Return [X, Y] of the center of cell containing provided text 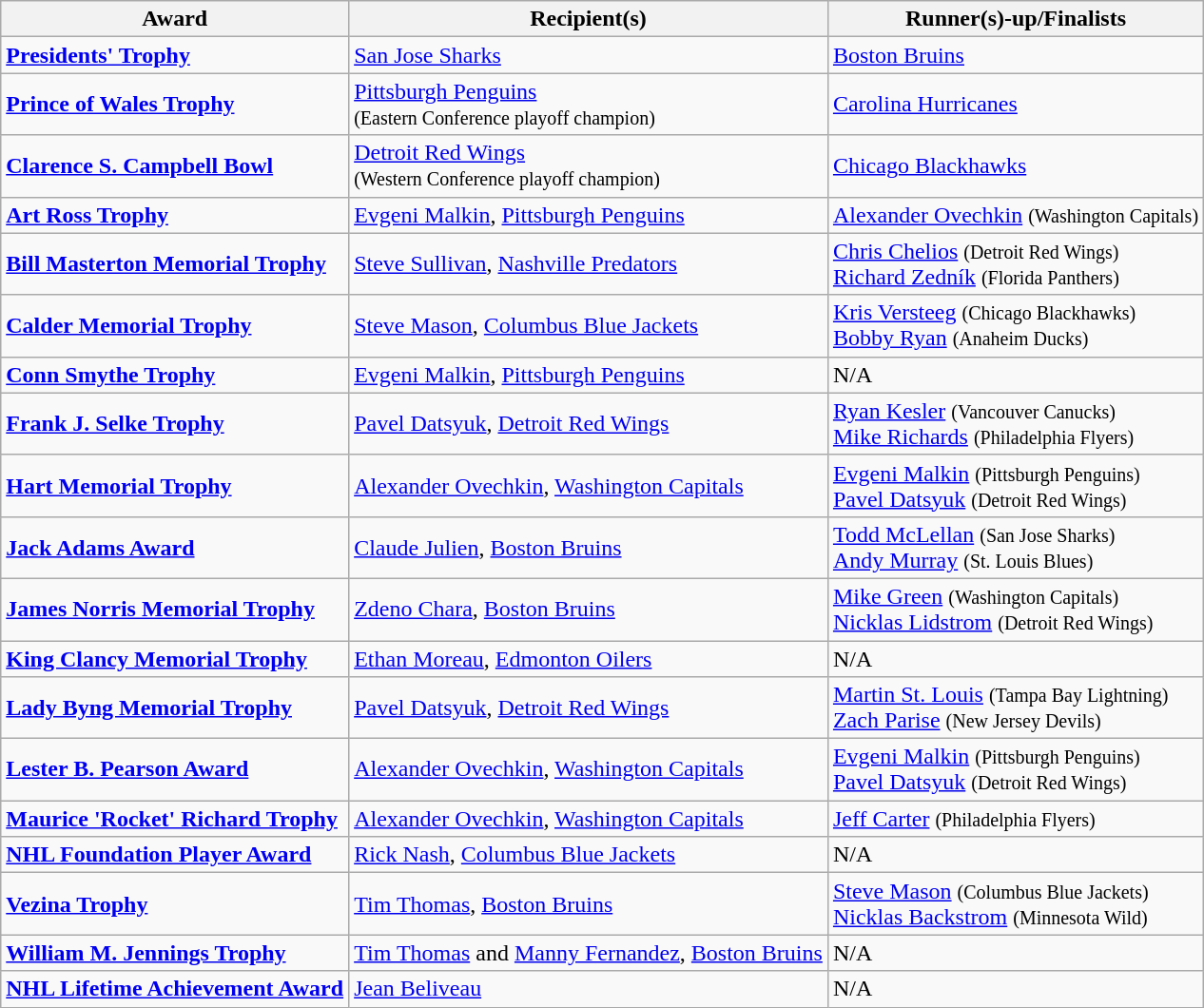
Kris Versteeg (Chicago Blackhawks)Bobby Ryan (Anaheim Ducks) [1016, 325]
Art Ross Trophy [175, 215]
William M. Jennings Trophy [175, 953]
Lester B. Pearson Award [175, 770]
Ethan Moreau, Edmonton Oilers [589, 659]
Maurice 'Rocket' Richard Trophy [175, 819]
Jean Beliveau [589, 989]
Tim Thomas, Boston Bruins [589, 903]
Jack Adams Award [175, 548]
Conn Smythe Trophy [175, 375]
Clarence S. Campbell Bowl [175, 165]
Runner(s)-up/Finalists [1016, 19]
Mike Green (Washington Capitals)Nicklas Lidstrom (Detroit Red Wings) [1016, 609]
Chris Chelios (Detroit Red Wings)Richard Zedník (Florida Panthers) [1016, 264]
Claude Julien, Boston Bruins [589, 548]
San Jose Sharks [589, 55]
NHL Lifetime Achievement Award [175, 989]
Prince of Wales Trophy [175, 105]
Ryan Kesler (Vancouver Canucks)Mike Richards (Philadelphia Flyers) [1016, 424]
Vezina Trophy [175, 903]
Chicago Blackhawks [1016, 165]
Tim Thomas and Manny Fernandez, Boston Bruins [589, 953]
James Norris Memorial Trophy [175, 609]
Hart Memorial Trophy [175, 485]
Detroit Red Wings (Western Conference playoff champion) [589, 165]
Martin St. Louis (Tampa Bay Lightning)Zach Parise (New Jersey Devils) [1016, 708]
Rick Nash, Columbus Blue Jackets [589, 855]
Recipient(s) [589, 19]
Boston Bruins [1016, 55]
NHL Foundation Player Award [175, 855]
Steve Sullivan, Nashville Predators [589, 264]
Todd McLellan (San Jose Sharks)Andy Murray (St. Louis Blues) [1016, 548]
Calder Memorial Trophy [175, 325]
Steve Mason, Columbus Blue Jackets [589, 325]
King Clancy Memorial Trophy [175, 659]
Presidents' Trophy [175, 55]
Zdeno Chara, Boston Bruins [589, 609]
Steve Mason (Columbus Blue Jackets)Nicklas Backstrom (Minnesota Wild) [1016, 903]
Award [175, 19]
Lady Byng Memorial Trophy [175, 708]
Carolina Hurricanes [1016, 105]
Pittsburgh Penguins (Eastern Conference playoff champion) [589, 105]
Jeff Carter (Philadelphia Flyers) [1016, 819]
Frank J. Selke Trophy [175, 424]
Bill Masterton Memorial Trophy [175, 264]
Alexander Ovechkin (Washington Capitals) [1016, 215]
